Capture the cell that displays the provided text and extract its (x, y) central coordinate. 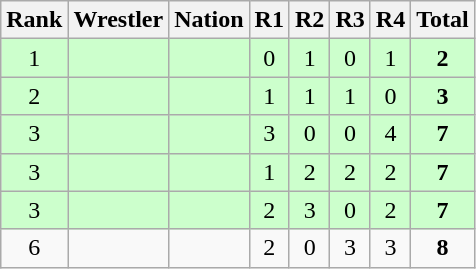
R3 (350, 20)
6 (34, 248)
Wrestler (118, 20)
R4 (390, 20)
Total (443, 20)
R2 (309, 20)
8 (443, 248)
Rank (34, 20)
4 (390, 134)
Nation (209, 20)
R1 (269, 20)
